Capture the cell that displays the provided text and extract its (X, Y) central coordinate. 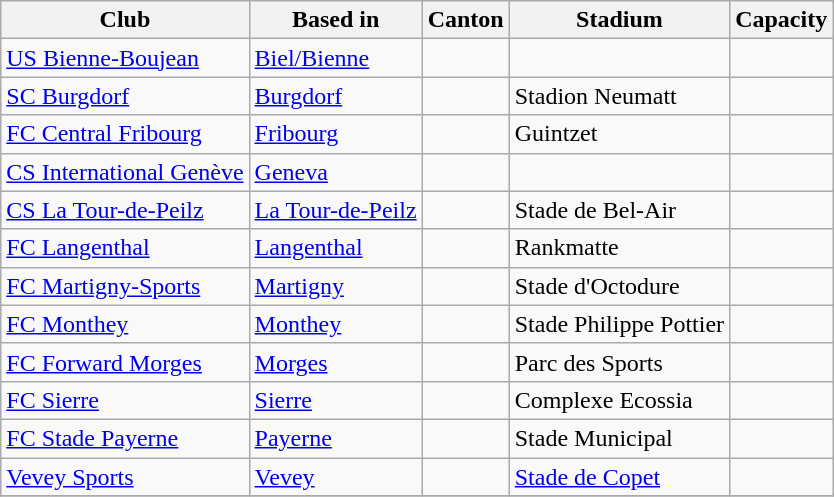
FC Langenthal (125, 248)
Capacity (782, 20)
Martigny (336, 286)
CS La Tour-de-Peilz (125, 210)
Sierre (336, 400)
Vevey Sports (125, 477)
Stade de Copet (619, 477)
FC Sierre (125, 400)
La Tour-de-Peilz (336, 210)
Stade de Bel-Air (619, 210)
FC Monthey (125, 324)
Rankmatte (619, 248)
Parc des Sports (619, 362)
Guintzet (619, 134)
Based in (336, 20)
FC Central Fribourg (125, 134)
Stade d'Octodure (619, 286)
Stade Philippe Pottier (619, 324)
Stadium (619, 20)
CS International Genève (125, 172)
Biel/Bienne (336, 58)
Stade Municipal (619, 438)
SC Burgdorf (125, 96)
Monthey (336, 324)
Langenthal (336, 248)
Geneva (336, 172)
Vevey (336, 477)
FC Forward Morges (125, 362)
Burgdorf (336, 96)
Morges (336, 362)
Stadion Neumatt (619, 96)
FC Martigny-Sports (125, 286)
Club (125, 20)
Canton (466, 20)
FC Stade Payerne (125, 438)
US Bienne-Boujean (125, 58)
Payerne (336, 438)
Fribourg (336, 134)
Complexe Ecossia (619, 400)
